Provide the [X, Y] coordinate of the cell's center where the given text is located.  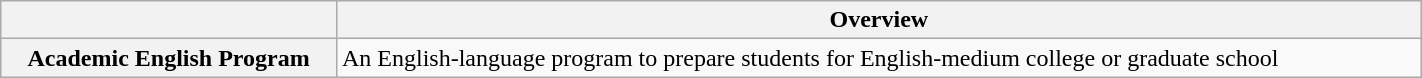
Overview [878, 20]
An English-language program to prepare students for English-medium college or graduate school [878, 58]
Academic English Program [169, 58]
